Determine the [x, y] coordinate at the center of the cell enclosing the given text.  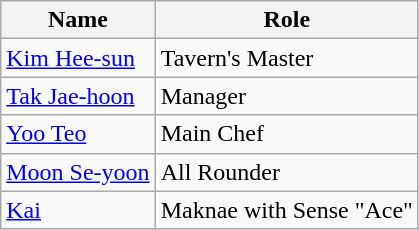
Tak Jae-hoon [78, 96]
Moon Se-yoon [78, 172]
All Rounder [286, 172]
Tavern's Master [286, 58]
Yoo Teo [78, 134]
Role [286, 20]
Maknae with Sense "Ace" [286, 210]
Manager [286, 96]
Name [78, 20]
Kim Hee-sun [78, 58]
Main Chef [286, 134]
Kai [78, 210]
